Find where the given text appears and provide that cell's center as (x, y) coordinate. 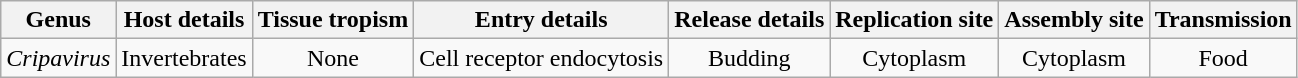
Replication site (914, 20)
Cell receptor endocytosis (542, 58)
Genus (58, 20)
Release details (750, 20)
Food (1223, 58)
Entry details (542, 20)
Tissue tropism (333, 20)
Budding (750, 58)
Host details (184, 20)
Invertebrates (184, 58)
Assembly site (1074, 20)
Cripavirus (58, 58)
None (333, 58)
Transmission (1223, 20)
